Determine the [x, y] coordinate at the center of the cell enclosing the given text.  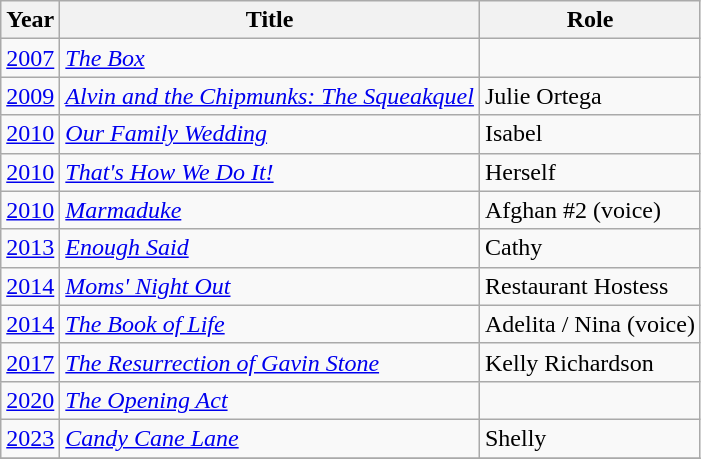
Alvin and the Chipmunks: The Squeakquel [270, 96]
2013 [30, 248]
2023 [30, 438]
Marmaduke [270, 210]
2017 [30, 362]
Afghan #2 (voice) [590, 210]
Julie Ortega [590, 96]
Cathy [590, 248]
2009 [30, 96]
Role [590, 20]
Our Family Wedding [270, 134]
The Book of Life [270, 324]
Isabel [590, 134]
Title [270, 20]
Year [30, 20]
Herself [590, 172]
That's How We Do It! [270, 172]
The Box [270, 58]
Moms' Night Out [270, 286]
Shelly [590, 438]
Enough Said [270, 248]
2007 [30, 58]
Adelita / Nina (voice) [590, 324]
Restaurant Hostess [590, 286]
The Resurrection of Gavin Stone [270, 362]
2020 [30, 400]
The Opening Act [270, 400]
Kelly Richardson [590, 362]
Candy Cane Lane [270, 438]
